Output the [x, y] coordinate of the center of the cell containing the given text.  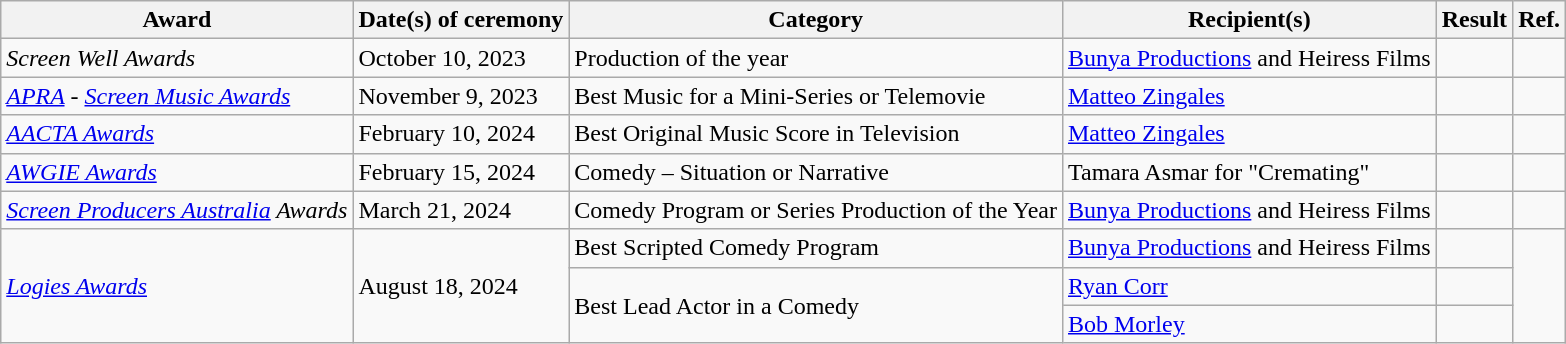
Tamara Asmar for "Cremating" [1249, 172]
Best Original Music Score in Television [816, 134]
Recipient(s) [1249, 20]
Logies Awards [177, 286]
Ref. [1540, 20]
Best Lead Actor in a Comedy [816, 305]
August 18, 2024 [461, 286]
AACTA Awards [177, 134]
Award [177, 20]
APRA - Screen Music Awards [177, 96]
AWGIE Awards [177, 172]
Bob Morley [1249, 324]
Best Scripted Comedy Program [816, 248]
February 15, 2024 [461, 172]
Screen Well Awards [177, 58]
Production of the year [816, 58]
Category [816, 20]
Best Music for a Mini-Series or Telemovie [816, 96]
Ryan Corr [1249, 286]
February 10, 2024 [461, 134]
Comedy Program or Series Production of the Year [816, 210]
October 10, 2023 [461, 58]
Screen Producers Australia Awards [177, 210]
March 21, 2024 [461, 210]
Date(s) of ceremony [461, 20]
Comedy – Situation or Narrative [816, 172]
Result [1474, 20]
November 9, 2023 [461, 96]
